Scan for the cell matching the given text and deliver its (X, Y) coordinate at center. 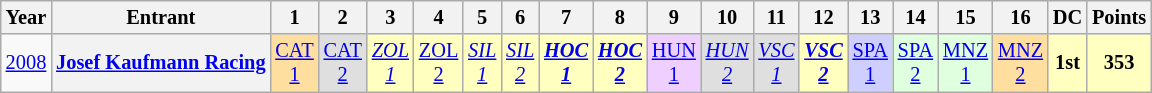
5 (482, 17)
353 (1119, 63)
Points (1119, 17)
6 (520, 17)
ZOL1 (390, 63)
MNZ1 (966, 63)
2008 (26, 63)
4 (438, 17)
SIL2 (520, 63)
13 (870, 17)
14 (916, 17)
HOC1 (566, 63)
ZOL2 (438, 63)
Year (26, 17)
SIL1 (482, 63)
2 (343, 17)
Josef Kaufmann Racing (160, 63)
11 (776, 17)
9 (674, 17)
15 (966, 17)
1st (1068, 63)
CAT2 (343, 63)
SPA2 (916, 63)
Entrant (160, 17)
HUN1 (674, 63)
12 (823, 17)
1 (294, 17)
VSC2 (823, 63)
CAT1 (294, 63)
16 (1020, 17)
SPA1 (870, 63)
8 (620, 17)
DC (1068, 17)
HUN2 (728, 63)
MNZ2 (1020, 63)
HOC2 (620, 63)
3 (390, 17)
VSC1 (776, 63)
10 (728, 17)
7 (566, 17)
